Pinpoint the cell where the given text exists, returning its [x, y] midpoint coordinate. 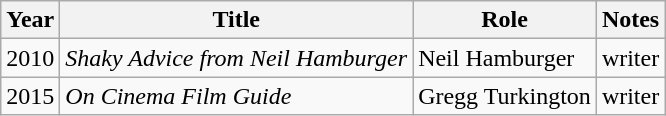
Gregg Turkington [505, 96]
2010 [30, 58]
Title [236, 20]
Neil Hamburger [505, 58]
2015 [30, 96]
Year [30, 20]
Notes [630, 20]
On Cinema Film Guide [236, 96]
Shaky Advice from Neil Hamburger [236, 58]
Role [505, 20]
